From the cell containing the given text, extract its center point as [X, Y] coordinate. 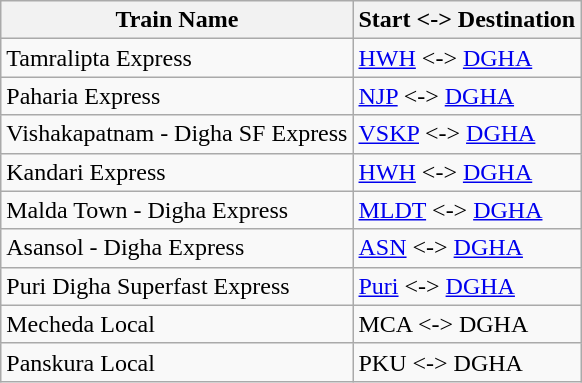
Tamralipta Express [177, 58]
PKU <-> DGHA [467, 362]
Panskura Local [177, 362]
Start <-> Destination [467, 20]
Mecheda Local [177, 324]
MCA <-> DGHA [467, 324]
Asansol - Digha Express [177, 248]
Malda Town - Digha Express [177, 210]
Paharia Express [177, 96]
ASN <-> DGHA [467, 248]
Puri Digha Superfast Express [177, 286]
VSKP <-> DGHA [467, 134]
Kandari Express [177, 172]
Vishakapatnam - Digha SF Express [177, 134]
Train Name [177, 20]
NJP <-> DGHA [467, 96]
Puri <-> DGHA [467, 286]
MLDT <-> DGHA [467, 210]
